Provide the (X, Y) coordinate of the cell's center where the given text is located.  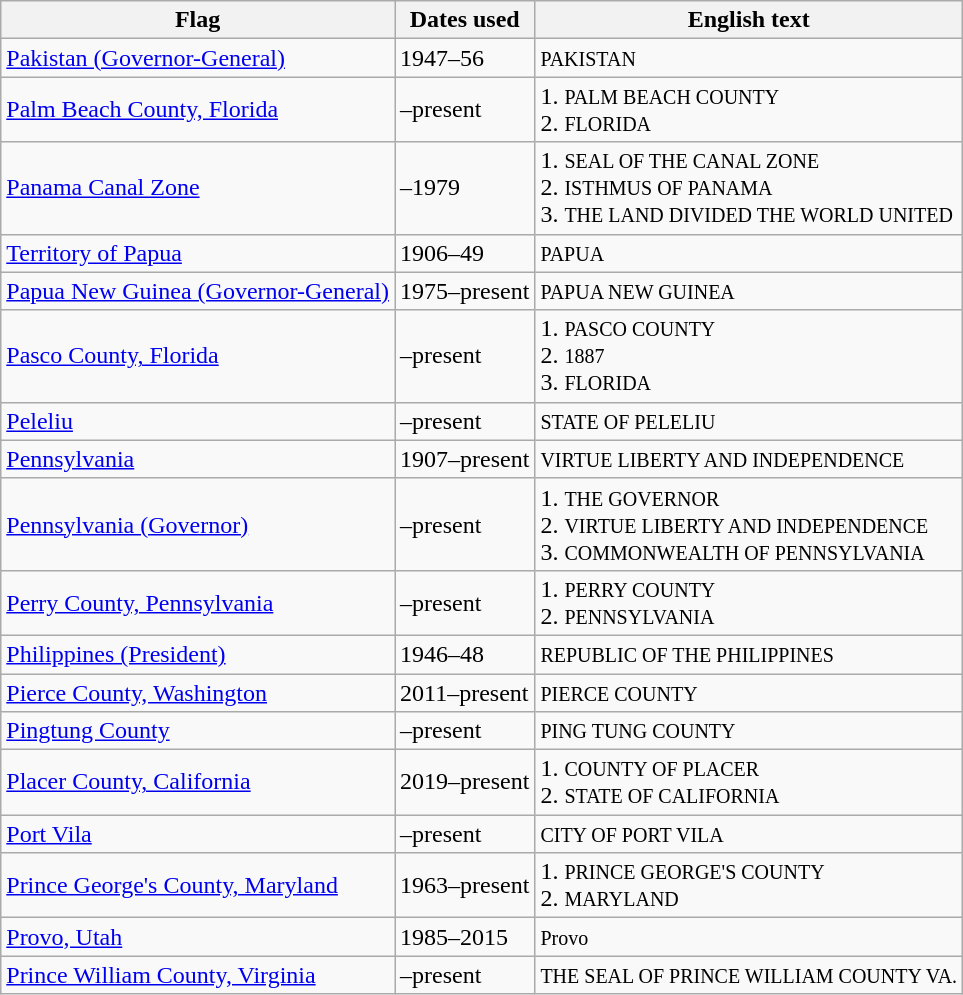
PAKISTAN (749, 58)
–1979 (464, 188)
Provo, Utah (198, 937)
CITY OF PORT VILA (749, 834)
1. SEAL OF THE CANAL ZONE2. ISTHMUS OF PANAMA3. THE LAND DIVIDED THE WORLD UNITED (749, 188)
Pakistan (Governor-General) (198, 58)
STATE OF PELELIU (749, 421)
THE SEAL OF PRINCE WILLIAM COUNTY VA. (749, 975)
Pingtung County (198, 731)
Prince George's County, Maryland (198, 886)
PING TUNG COUNTY (749, 731)
1. PASCO COUNTY2. 18873. FLORIDA (749, 356)
Peleliu (198, 421)
PAPUA (749, 253)
Panama Canal Zone (198, 188)
Placer County, California (198, 782)
English text (749, 20)
PAPUA NEW GUINEA (749, 291)
1975–present (464, 291)
Perry County, Pennsylvania (198, 602)
2011–present (464, 693)
1. THE GOVERNOR2. VIRTUE LIBERTY AND INDEPENDENCE3. COMMONWEALTH OF PENNSYLVANIA (749, 524)
1946–48 (464, 654)
Flag (198, 20)
Port Vila (198, 834)
1963–present (464, 886)
1907–present (464, 459)
2019–present (464, 782)
Philippines (President) (198, 654)
Papua New Guinea (Governor-General) (198, 291)
VIRTUE LIBERTY AND INDEPENDENCE (749, 459)
Territory of Papua (198, 253)
1. PRINCE GEORGE'S COUNTY2. MARYLAND (749, 886)
Provo (749, 937)
Palm Beach County, Florida (198, 110)
Pennsylvania (Governor) (198, 524)
Pierce County, Washington (198, 693)
Dates used (464, 20)
1. PALM BEACH COUNTY2. FLORIDA (749, 110)
1. PERRY COUNTY2. PENNSYLVANIA (749, 602)
REPUBLIC OF THE PHILIPPINES (749, 654)
Pennsylvania (198, 459)
Prince William County, Virginia (198, 975)
Pasco County, Florida (198, 356)
PIERCE COUNTY (749, 693)
1. COUNTY OF PLACER2. STATE OF CALIFORNIA (749, 782)
1947–56 (464, 58)
1906–49 (464, 253)
1985–2015 (464, 937)
